Capture the cell that displays the provided text and extract its [x, y] central coordinate. 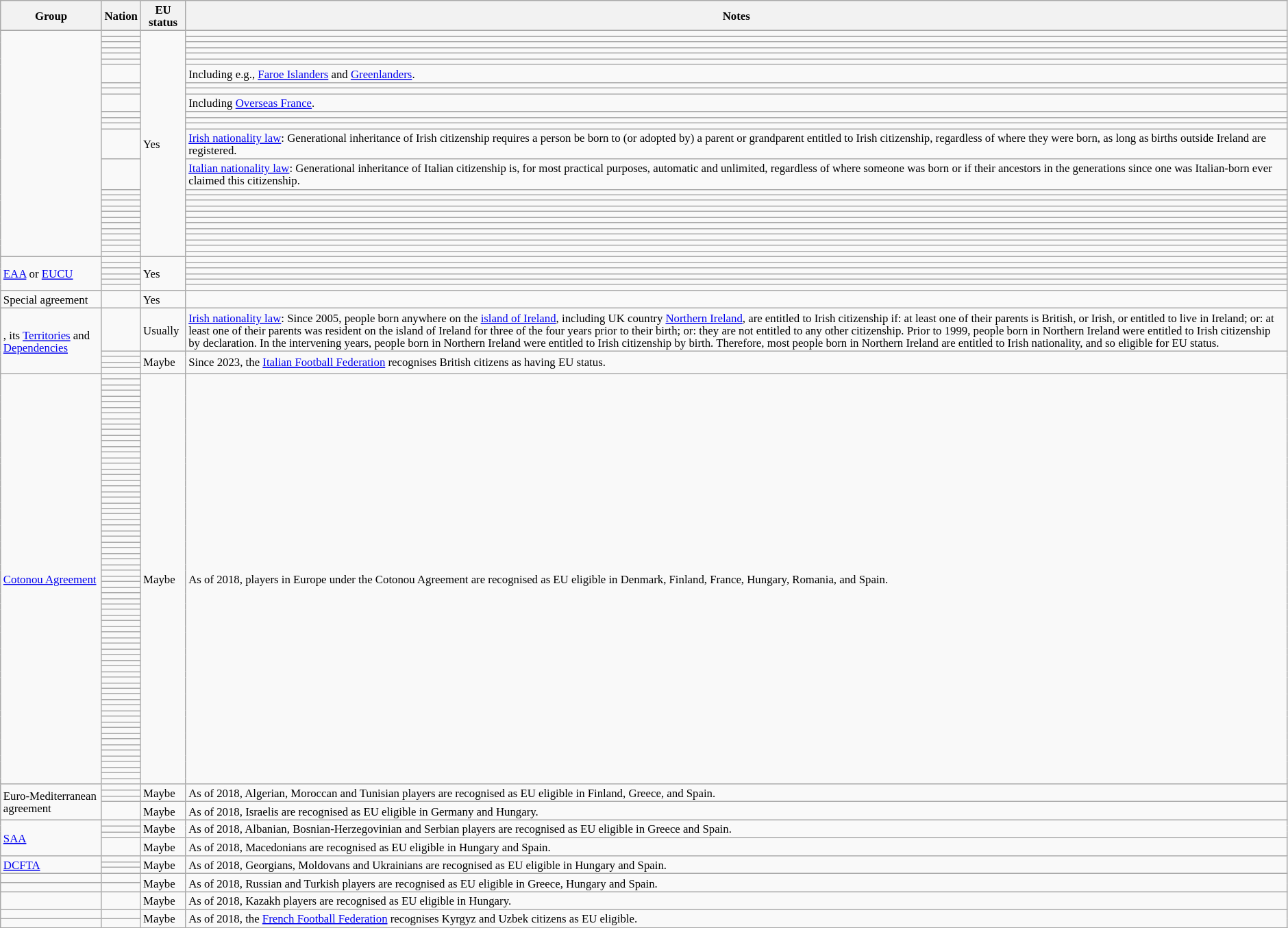
, its Territories and Dependencies [51, 341]
DCFTA [51, 865]
Euro-Mediterranean agreement [51, 802]
SAA [51, 838]
Notes [736, 16]
As of 2018, players in Europe under the Cotonou Agreement are recognised as EU eligible in Denmark, Finland, France, Hungary, Romania, and Spain. [736, 578]
EU status [163, 16]
Nation [121, 16]
Cotonou Agreement [51, 578]
As of 2018, Georgians, Moldovans and Ukrainians are recognised as EU eligible in Hungary and Spain. [736, 865]
Usually [163, 330]
Including e.g., Faroe Islanders and Greenlanders. [736, 73]
As of 2018, Macedonians are recognised as EU eligible in Hungary and Spain. [736, 846]
As of 2018, Algerian, Moroccan and Tunisian players are recognised as EU eligible in Finland, Greece, and Spain. [736, 793]
Including Overseas France. [736, 103]
As of 2018, the French Football Federation recognises Kyrgyz and Uzbek citizens as EU eligible. [736, 918]
As of 2018, Albanian, Bosnian-Herzegovinian and Serbian players are recognised as EU eligible in Greece and Spain. [736, 829]
Since 2023, the Italian Football Federation recognises British citizens as having EU status. [736, 362]
As of 2018, Russian and Turkish players are recognised as EU eligible in Greece, Hungary and Spain. [736, 883]
EAA or EUCU [51, 274]
Special agreement [51, 300]
As of 2018, Kazakh players are recognised as EU eligible in Hungary. [736, 901]
Group [51, 16]
As of 2018, Israelis are recognised as EU eligible in Germany and Hungary. [736, 811]
